Detect which cell encompasses the target text, then output its (x, y) center coordinate. 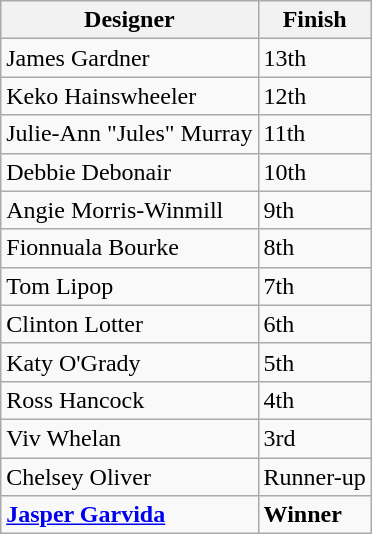
Finish (314, 20)
Debbie Debonair (130, 172)
Runner-up (314, 477)
Designer (130, 20)
Clinton Lotter (130, 324)
Winner (314, 515)
Tom Lipop (130, 286)
Angie Morris-Winmill (130, 210)
6th (314, 324)
Fionnuala Bourke (130, 248)
Jasper Garvida (130, 515)
Viv Whelan (130, 438)
James Gardner (130, 58)
Ross Hancock (130, 400)
Katy O'Grady (130, 362)
7th (314, 286)
Keko Hainswheeler (130, 96)
11th (314, 134)
3rd (314, 438)
4th (314, 400)
13th (314, 58)
12th (314, 96)
Julie-Ann "Jules" Murray (130, 134)
9th (314, 210)
8th (314, 248)
5th (314, 362)
10th (314, 172)
Chelsey Oliver (130, 477)
